Output the [x, y] coordinate of the center of the cell containing the given text.  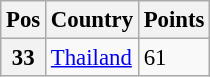
33 [24, 58]
Country [92, 20]
Points [174, 20]
Thailand [92, 58]
61 [174, 58]
Pos [24, 20]
